For the text-containing cell, return its midpoint in [x, y] coordinate format. 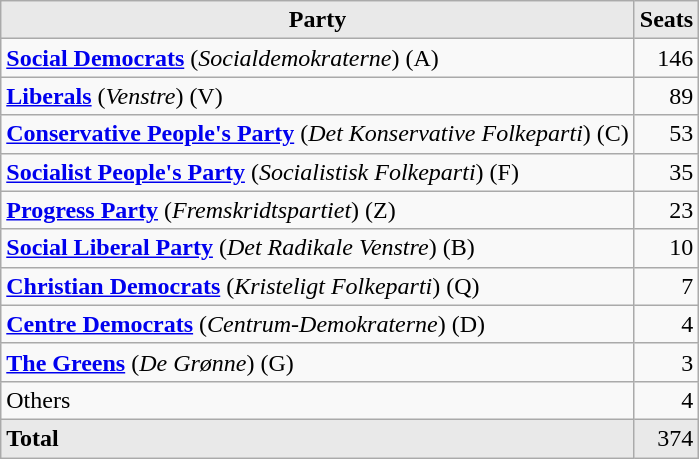
146 [666, 58]
374 [666, 438]
3 [666, 362]
23 [666, 210]
Seats [666, 20]
Christian Democrats (Kristeligt Folkeparti) (Q) [318, 286]
Social Democrats (Socialdemokraterne) (A) [318, 58]
Socialist People's Party (Socialistisk Folkeparti) (F) [318, 172]
35 [666, 172]
10 [666, 248]
Others [318, 400]
53 [666, 134]
The Greens (De Grønne) (G) [318, 362]
7 [666, 286]
Progress Party (Fremskridtspartiet) (Z) [318, 210]
89 [666, 96]
Conservative People's Party (Det Konservative Folkeparti) (C) [318, 134]
Social Liberal Party (Det Radikale Venstre) (B) [318, 248]
Total [318, 438]
Centre Democrats (Centrum-Demokraterne) (D) [318, 324]
Liberals (Venstre) (V) [318, 96]
Party [318, 20]
